Identify which cell holds the provided text, then report its (X, Y) central coordinate. 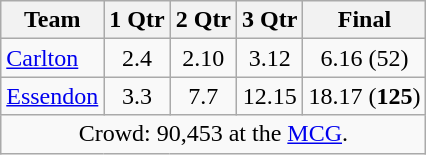
3.3 (137, 96)
2.10 (203, 58)
12.15 (270, 96)
2.4 (137, 58)
6.16 (52) (364, 58)
18.17 (125) (364, 96)
Final (364, 20)
1 Qtr (137, 20)
Essendon (52, 96)
3.12 (270, 58)
Team (52, 20)
3 Qtr (270, 20)
7.7 (203, 96)
Crowd: 90,453 at the MCG. (214, 134)
Carlton (52, 58)
2 Qtr (203, 20)
